Capture the cell that displays the provided text and extract its (x, y) central coordinate. 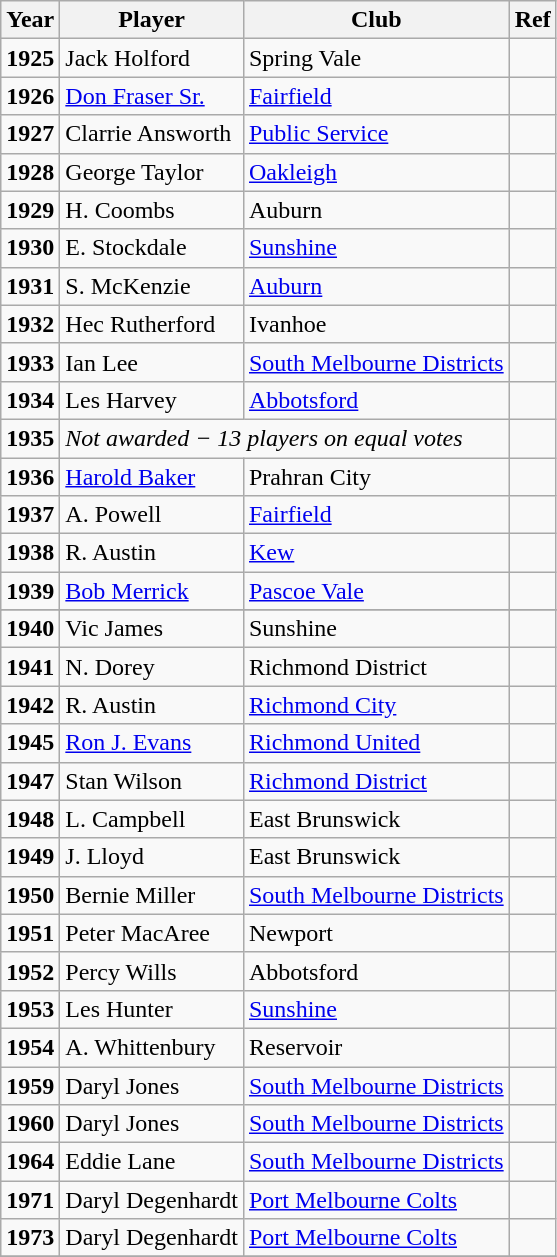
Reservoir (376, 1047)
1948 (30, 819)
1937 (30, 515)
Don Fraser Sr. (152, 96)
1936 (30, 477)
Hec Rutherford (152, 324)
Les Harvey (152, 400)
Clarrie Answorth (152, 134)
Not awarded − 13 players on equal votes (284, 438)
1942 (30, 705)
Ian Lee (152, 362)
Richmond United (376, 743)
1939 (30, 591)
Les Hunter (152, 1009)
Prahran City (376, 477)
Stan Wilson (152, 781)
Ref (532, 20)
L. Campbell (152, 819)
1947 (30, 781)
Spring Vale (376, 58)
Pascoe Vale (376, 591)
Harold Baker (152, 477)
Richmond City (376, 705)
1934 (30, 400)
H. Coombs (152, 210)
A. Whittenbury (152, 1047)
Ivanhoe (376, 324)
1941 (30, 667)
Bernie Miller (152, 895)
1959 (30, 1085)
Kew (376, 553)
S. McKenzie (152, 286)
Player (152, 20)
1938 (30, 553)
1928 (30, 172)
A. Powell (152, 515)
Percy Wills (152, 971)
1945 (30, 743)
1952 (30, 971)
1925 (30, 58)
1926 (30, 96)
E. Stockdale (152, 248)
1929 (30, 210)
1930 (30, 248)
1935 (30, 438)
Vic James (152, 629)
1971 (30, 1200)
1932 (30, 324)
1927 (30, 134)
1960 (30, 1124)
1953 (30, 1009)
N. Dorey (152, 667)
Jack Holford (152, 58)
1973 (30, 1238)
Year (30, 20)
Oakleigh (376, 172)
1933 (30, 362)
Ron J. Evans (152, 743)
1950 (30, 895)
1931 (30, 286)
Newport (376, 933)
Eddie Lane (152, 1162)
J. Lloyd (152, 857)
Club (376, 20)
Peter MacAree (152, 933)
1954 (30, 1047)
George Taylor (152, 172)
1964 (30, 1162)
Bob Merrick (152, 591)
1951 (30, 933)
1940 (30, 629)
Public Service (376, 134)
1949 (30, 857)
